Capture the cell that displays the provided text and extract its [x, y] central coordinate. 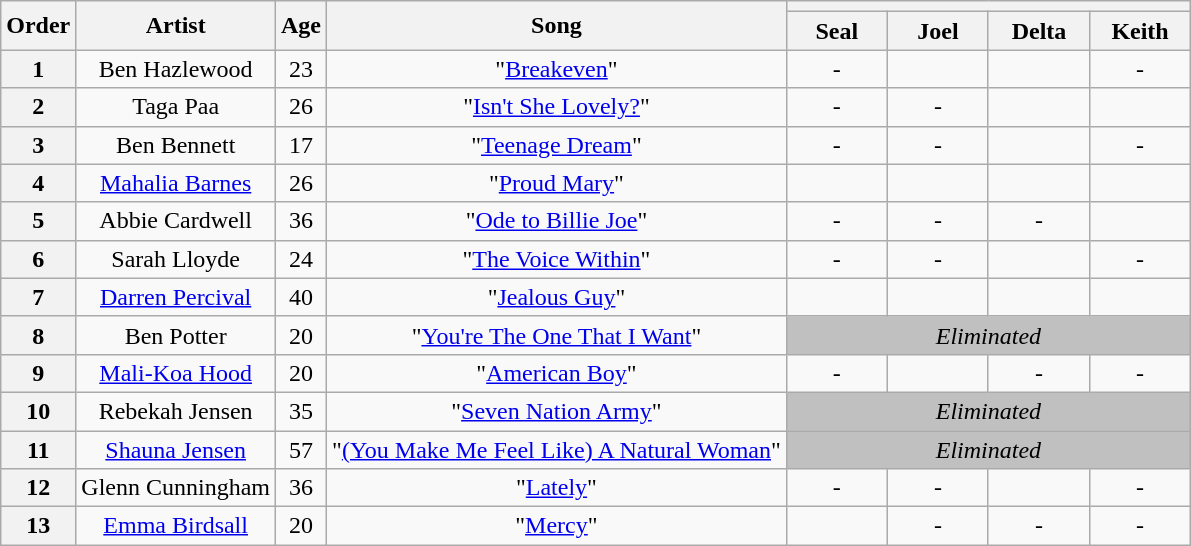
40 [302, 297]
"Lately" [557, 488]
6 [38, 259]
Rebekah Jensen [176, 411]
"Isn't She Lovely?" [557, 107]
10 [38, 411]
Mali-Koa Hood [176, 373]
Sarah Lloyde [176, 259]
11 [38, 449]
1 [38, 69]
Artist [176, 26]
Seal [836, 31]
17 [302, 145]
Glenn Cunningham [176, 488]
13 [38, 526]
"American Boy" [557, 373]
Ben Potter [176, 335]
57 [302, 449]
Taga Paa [176, 107]
"Teenage Dream" [557, 145]
"Ode to Billie Joe" [557, 221]
"(You Make Me Feel Like) A Natural Woman" [557, 449]
7 [38, 297]
5 [38, 221]
Abbie Cardwell [176, 221]
3 [38, 145]
12 [38, 488]
"The Voice Within" [557, 259]
2 [38, 107]
"Breakeven" [557, 69]
35 [302, 411]
"Seven Nation Army" [557, 411]
Joel [938, 31]
Mahalia Barnes [176, 183]
Ben Hazlewood [176, 69]
Emma Birdsall [176, 526]
Song [557, 26]
Delta [1038, 31]
Keith [1140, 31]
Darren Percival [176, 297]
"Proud Mary" [557, 183]
8 [38, 335]
23 [302, 69]
"Jealous Guy" [557, 297]
"Mercy" [557, 526]
"You're The One That I Want" [557, 335]
Ben Bennett [176, 145]
Age [302, 26]
Order [38, 26]
24 [302, 259]
Shauna Jensen [176, 449]
9 [38, 373]
4 [38, 183]
